Locate the cell with the specified text and output its (X, Y) center coordinate. 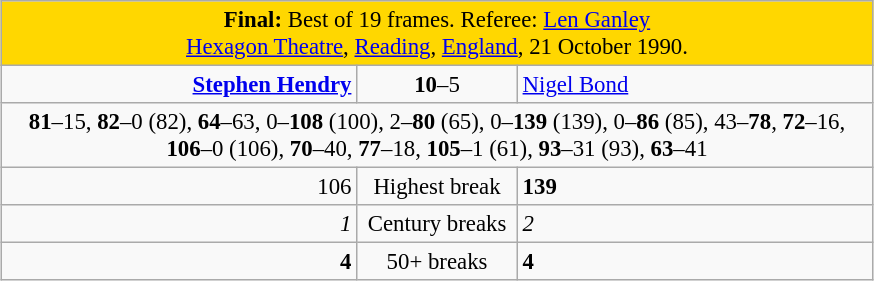
10–5 (438, 85)
Highest break (438, 187)
1 (179, 224)
106 (179, 187)
50+ breaks (438, 262)
Century breaks (438, 224)
2 (695, 224)
Nigel Bond (695, 85)
81–15, 82–0 (82), 64–63, 0–108 (100), 2–80 (65), 0–139 (139), 0–86 (85), 43–78, 72–16, 106–0 (106), 70–40, 77–18, 105–1 (61), 93–31 (93), 63–41 (437, 136)
139 (695, 187)
Final: Best of 19 frames. Referee: Len Ganley Hexagon Theatre, Reading, England, 21 October 1990. (437, 34)
Stephen Hendry (179, 85)
